Scan for the cell matching the given text and deliver its (x, y) coordinate at center. 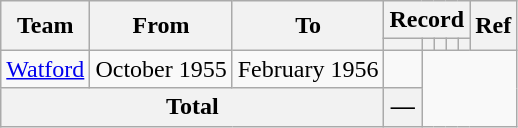
February 1956 (308, 69)
Watford (46, 69)
From (161, 26)
Ref (494, 26)
— (403, 107)
Record (427, 20)
To (308, 26)
Team (46, 26)
October 1955 (161, 69)
Total (192, 107)
